Detect which cell encompasses the target text, then output its [x, y] center coordinate. 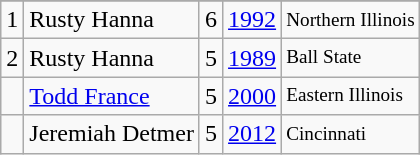
Todd France [112, 96]
Jeremiah Detmer [112, 134]
Cincinnati [351, 134]
6 [210, 20]
2000 [252, 96]
1 [12, 20]
Ball State [351, 58]
2012 [252, 134]
2 [12, 58]
1992 [252, 20]
1989 [252, 58]
Eastern Illinois [351, 96]
Northern Illinois [351, 20]
